Capture the cell that displays the provided text and extract its [x, y] central coordinate. 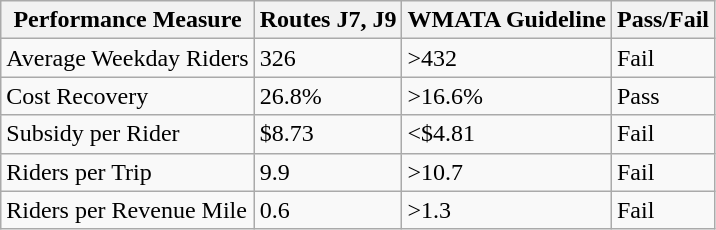
Riders per Trip [128, 172]
WMATA Guideline [507, 20]
326 [328, 58]
>1.3 [507, 210]
Cost Recovery [128, 96]
$8.73 [328, 134]
Riders per Revenue Mile [128, 210]
>16.6% [507, 96]
Subsidy per Rider [128, 134]
Average Weekday Riders [128, 58]
0.6 [328, 210]
<$4.81 [507, 134]
Pass/Fail [662, 20]
Pass [662, 96]
26.8% [328, 96]
9.9 [328, 172]
Performance Measure [128, 20]
>10.7 [507, 172]
>432 [507, 58]
Routes J7, J9 [328, 20]
